Extract the [X, Y] coordinate from the center of the cell holding the provided text.  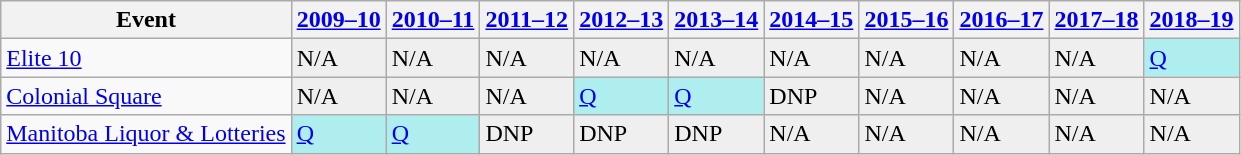
2014–15 [812, 20]
2011–12 [527, 20]
2012–13 [622, 20]
2018–19 [1192, 20]
2010–11 [433, 20]
Elite 10 [146, 58]
2017–18 [1096, 20]
2015–16 [906, 20]
Event [146, 20]
Manitoba Liquor & Lotteries [146, 134]
Colonial Square [146, 96]
2013–14 [716, 20]
2016–17 [1002, 20]
2009–10 [338, 20]
